Search for the cell housing the specified text and yield its [X, Y] center coordinate. 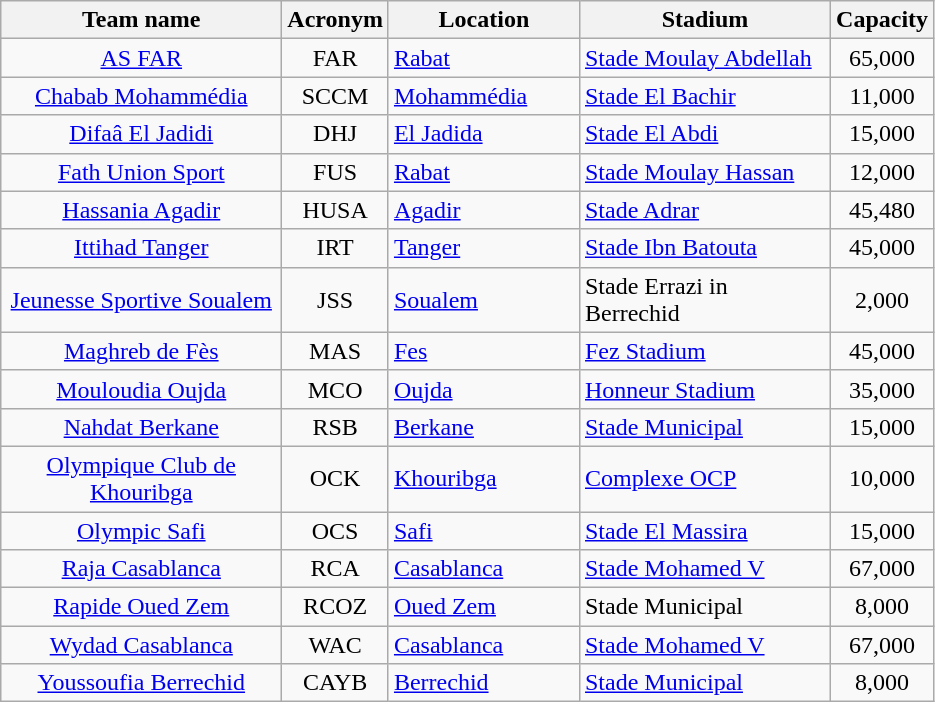
12,000 [882, 172]
Oued Zem [484, 607]
FUS [336, 172]
HUSA [336, 210]
DHJ [336, 134]
Fez Stadium [704, 351]
Difaâ El Jadidi [142, 134]
Tanger [484, 248]
Team name [142, 20]
WAC [336, 645]
Wydad Casablanca [142, 645]
Stade Adrar [704, 210]
Maghreb de Fès [142, 351]
45,480 [882, 210]
MAS [336, 351]
Location [484, 20]
Stade El Abdi [704, 134]
Mohammédia [484, 96]
10,000 [882, 478]
Raja Casablanca [142, 569]
Complexe OCP [704, 478]
MCO [336, 389]
Stade Ibn Batouta [704, 248]
Fes [484, 351]
65,000 [882, 58]
Acronym [336, 20]
RCOZ [336, 607]
Olympique Club de Khouribga [142, 478]
2,000 [882, 300]
Stade El Bachir [704, 96]
IRT [336, 248]
Agadir [484, 210]
Ittihad Tanger [142, 248]
FAR [336, 58]
Soualem [484, 300]
Fath Union Sport [142, 172]
El Jadida [484, 134]
OCS [336, 531]
Stade El Massira [704, 531]
Olympic Safi [142, 531]
Oujda [484, 389]
Honneur Stadium [704, 389]
Capacity [882, 20]
RSB [336, 427]
Youssoufia Berrechid [142, 683]
Rapide Oued Zem [142, 607]
Nahdat Berkane [142, 427]
Berkane [484, 427]
JSS [336, 300]
Hassania Agadir [142, 210]
Stadium [704, 20]
Berrechid [484, 683]
RCA [336, 569]
35,000 [882, 389]
Khouribga [484, 478]
Stade Moulay Hassan [704, 172]
OCK [336, 478]
Jeunesse Sportive Soualem [142, 300]
Stade Errazi in Berrechid [704, 300]
AS FAR [142, 58]
Safi [484, 531]
11,000 [882, 96]
Stade Moulay Abdellah [704, 58]
SCCM [336, 96]
Mouloudia Oujda [142, 389]
CAYB [336, 683]
Chabab Mohammédia [142, 96]
